Output the (X, Y) coordinate of the center of the cell containing the given text.  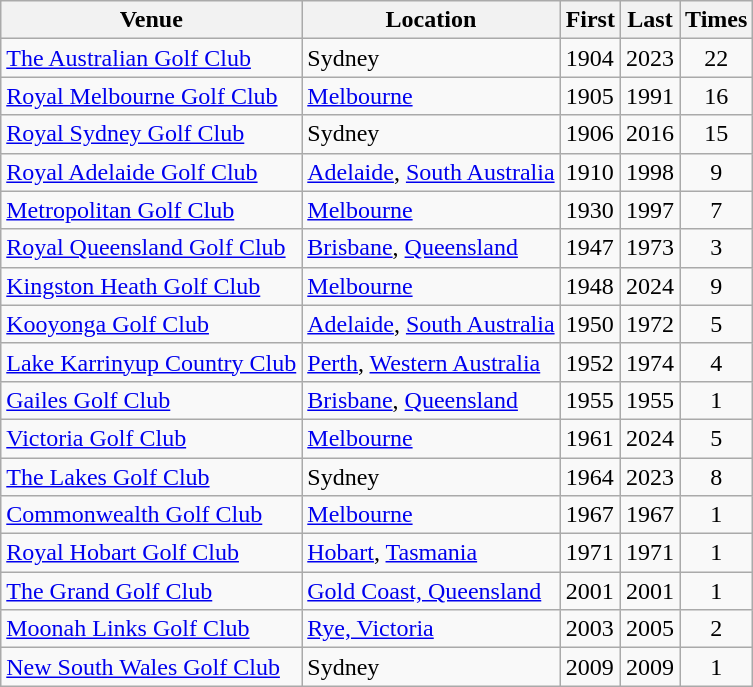
1904 (590, 58)
1910 (590, 172)
The Grand Golf Club (152, 591)
Venue (152, 20)
2003 (590, 629)
15 (716, 134)
2016 (650, 134)
1997 (650, 210)
Rye, Victoria (431, 629)
2 (716, 629)
1998 (650, 172)
Kooyonga Golf Club (152, 324)
1930 (590, 210)
1947 (590, 248)
1952 (590, 362)
Royal Hobart Golf Club (152, 553)
1974 (650, 362)
Kingston Heath Golf Club (152, 286)
1972 (650, 324)
1961 (590, 438)
1950 (590, 324)
Gold Coast, Queensland (431, 591)
Royal Sydney Golf Club (152, 134)
Perth, Western Australia (431, 362)
Location (431, 20)
Moonah Links Golf Club (152, 629)
Times (716, 20)
1973 (650, 248)
22 (716, 58)
2005 (650, 629)
Hobart, Tasmania (431, 553)
3 (716, 248)
1991 (650, 96)
16 (716, 96)
8 (716, 477)
Royal Adelaide Golf Club (152, 172)
Royal Queensland Golf Club (152, 248)
The Lakes Golf Club (152, 477)
Metropolitan Golf Club (152, 210)
1948 (590, 286)
First (590, 20)
7 (716, 210)
Commonwealth Golf Club (152, 515)
1905 (590, 96)
Victoria Golf Club (152, 438)
4 (716, 362)
1906 (590, 134)
Royal Melbourne Golf Club (152, 96)
The Australian Golf Club (152, 58)
1964 (590, 477)
New South Wales Golf Club (152, 667)
Last (650, 20)
Lake Karrinyup Country Club (152, 362)
Gailes Golf Club (152, 400)
